Search for the cell housing the specified text and yield its (x, y) center coordinate. 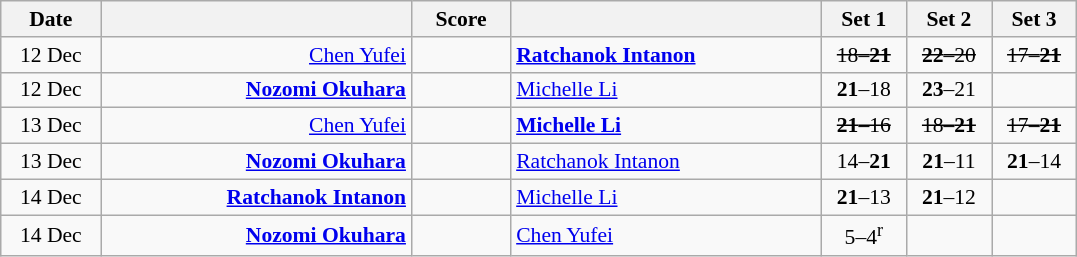
Score (461, 19)
Date (51, 19)
23–21 (948, 90)
21–14 (1034, 162)
Set 3 (1034, 19)
5–4r (864, 236)
21–11 (948, 162)
21–12 (948, 197)
Set 2 (948, 19)
Set 1 (864, 19)
14–21 (864, 162)
21–18 (864, 90)
21–16 (864, 126)
22–20 (948, 55)
21–13 (864, 197)
